Determine the [X, Y] coordinate at the center of the cell enclosing the given text.  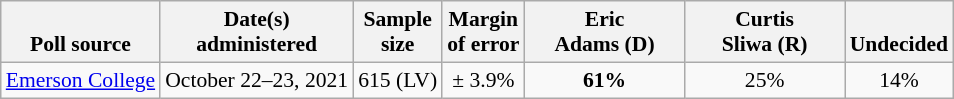
14% [899, 80]
October 22–23, 2021 [256, 80]
EricAdams (D) [604, 32]
615 (LV) [398, 80]
Samplesize [398, 32]
Emerson College [80, 80]
61% [604, 80]
Marginof error [483, 32]
Undecided [899, 32]
CurtisSliwa (R) [765, 32]
Date(s)administered [256, 32]
Poll source [80, 32]
± 3.9% [483, 80]
25% [765, 80]
